Return the (x, y) coordinate for the center point of the cell that contains the specified text.  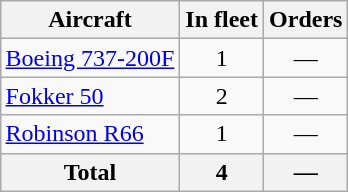
Boeing 737-200F (90, 58)
Robinson R66 (90, 134)
Total (90, 172)
Orders (306, 20)
4 (222, 172)
2 (222, 96)
In fleet (222, 20)
Fokker 50 (90, 96)
Aircraft (90, 20)
